Output the (X, Y) coordinate of the center of the cell containing the given text.  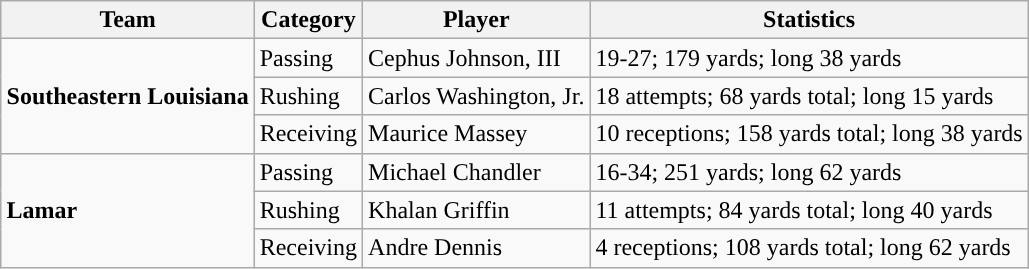
Carlos Washington, Jr. (476, 96)
Statistics (809, 20)
Southeastern Louisiana (128, 96)
Maurice Massey (476, 134)
Andre Dennis (476, 248)
11 attempts; 84 yards total; long 40 yards (809, 210)
Michael Chandler (476, 172)
19-27; 179 yards; long 38 yards (809, 58)
Lamar (128, 210)
16-34; 251 yards; long 62 yards (809, 172)
Khalan Griffin (476, 210)
Cephus Johnson, III (476, 58)
Player (476, 20)
Team (128, 20)
4 receptions; 108 yards total; long 62 yards (809, 248)
18 attempts; 68 yards total; long 15 yards (809, 96)
Category (308, 20)
10 receptions; 158 yards total; long 38 yards (809, 134)
